Output the (X, Y) coordinate of the center of the cell containing the given text.  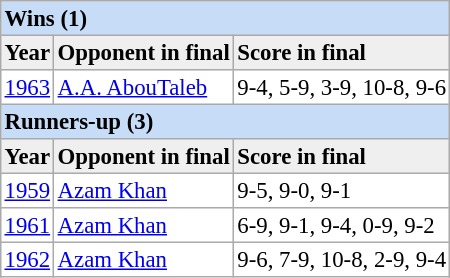
9-5, 9-0, 9-1 (342, 190)
1963 (28, 87)
1959 (28, 190)
1961 (28, 225)
A.A. AbouTaleb (144, 87)
9-4, 5-9, 3-9, 10-8, 9-6 (342, 87)
Runners-up (3) (226, 121)
Wins (1) (226, 18)
6-9, 9-1, 9-4, 0-9, 9-2 (342, 225)
1962 (28, 259)
9-6, 7-9, 10-8, 2-9, 9-4 (342, 259)
